For the text-containing cell, return its midpoint in (x, y) coordinate format. 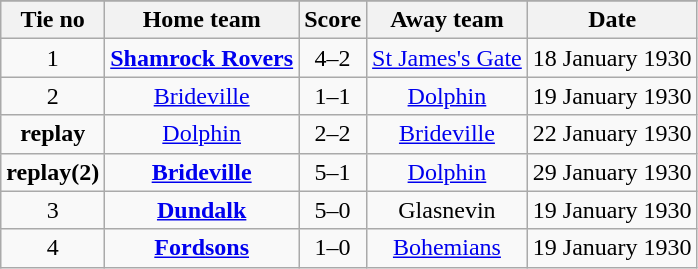
4 (53, 248)
Dundalk (202, 210)
Date (612, 20)
Tie no (53, 20)
Shamrock Rovers (202, 58)
Fordsons (202, 248)
3 (53, 210)
5–0 (333, 210)
18 January 1930 (612, 58)
22 January 1930 (612, 134)
Glasnevin (448, 210)
Score (333, 20)
replay(2) (53, 172)
29 January 1930 (612, 172)
Away team (448, 20)
replay (53, 134)
5–1 (333, 172)
1–0 (333, 248)
2–2 (333, 134)
1 (53, 58)
1–1 (333, 96)
Bohemians (448, 248)
4–2 (333, 58)
Home team (202, 20)
2 (53, 96)
St James's Gate (448, 58)
